Return [x, y] of the center of cell containing provided text 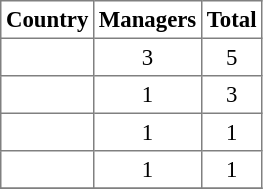
5 [231, 57]
Total [231, 20]
Country [48, 20]
Managers [148, 20]
